From the cell containing the given text, extract its center point as [X, Y] coordinate. 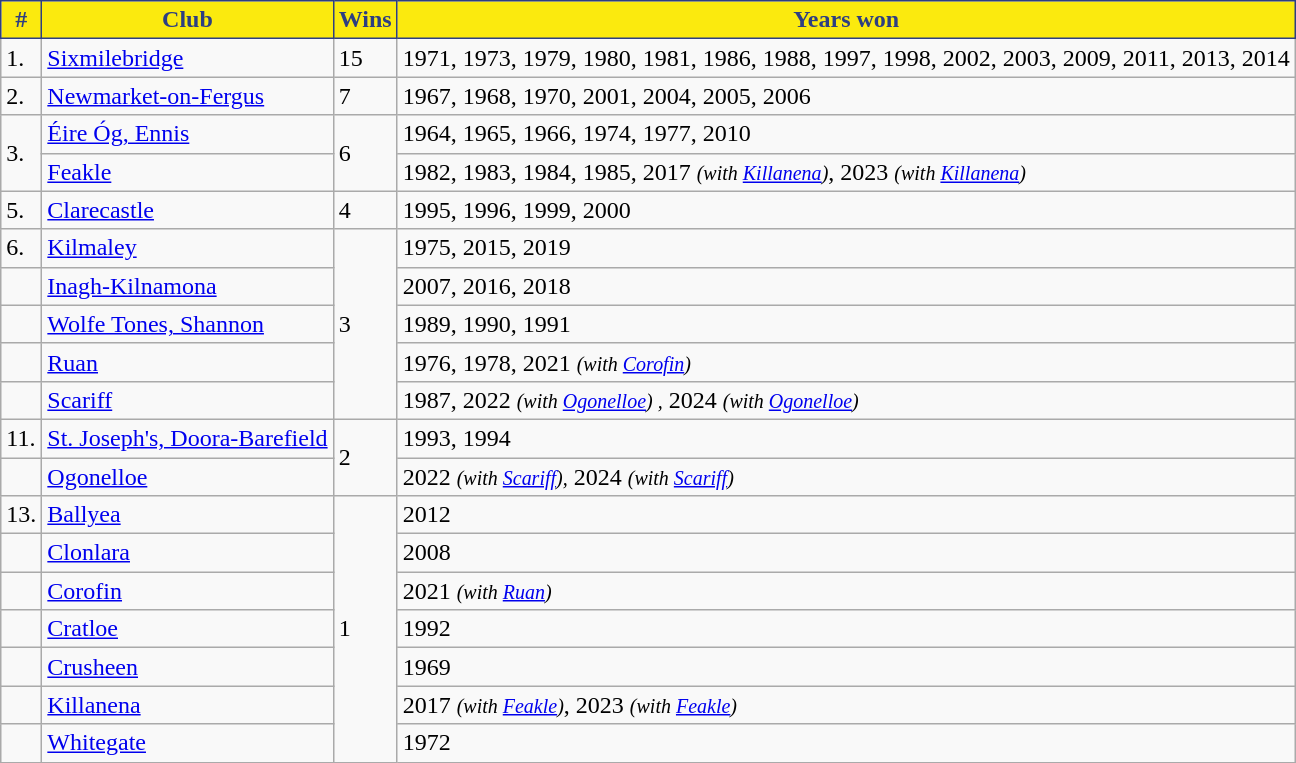
2021 (with Ruan) [846, 591]
2007, 2016, 2018 [846, 286]
1. [22, 58]
1993, 1994 [846, 438]
1972 [846, 743]
Wolfe Tones, Shannon [188, 324]
1992 [846, 629]
2017 (with Feakle), 2023 (with Feakle) [846, 705]
1964, 1965, 1966, 1974, 1977, 2010 [846, 134]
Whitegate [188, 743]
Corofin [188, 591]
1995, 1996, 1999, 2000 [846, 210]
Ballyea [188, 515]
Clarecastle [188, 210]
Sixmilebridge [188, 58]
3 [365, 324]
Inagh-Kilnamona [188, 286]
2022 (with Scariff), 2024 (with Scariff) [846, 477]
2 [365, 457]
Ogonelloe [188, 477]
Ruan [188, 362]
6 [365, 153]
Club [188, 20]
3. [22, 153]
Crusheen [188, 667]
1975, 2015, 2019 [846, 248]
1971, 1973, 1979, 1980, 1981, 1986, 1988, 1997, 1998, 2002, 2003, 2009, 2011, 2013, 2014 [846, 58]
2. [22, 96]
1989, 1990, 1991 [846, 324]
# [22, 20]
Clonlara [188, 553]
13. [22, 515]
5. [22, 210]
1969 [846, 667]
2008 [846, 553]
Scariff [188, 400]
15 [365, 58]
Feakle [188, 172]
1967, 1968, 1970, 2001, 2004, 2005, 2006 [846, 96]
Newmarket-on-Fergus [188, 96]
1976, 1978, 2021 (with Corofin) [846, 362]
Years won [846, 20]
Cratloe [188, 629]
11. [22, 438]
2012 [846, 515]
6. [22, 248]
Killanena [188, 705]
Éire Óg, Ennis [188, 134]
4 [365, 210]
1987, 2022 (with Ogonelloe) , 2024 (with Ogonelloe) [846, 400]
Wins [365, 20]
St. Joseph's, Doora-Barefield [188, 438]
7 [365, 96]
1982, 1983, 1984, 1985, 2017 (with Killanena), 2023 (with Killanena) [846, 172]
1 [365, 629]
Kilmaley [188, 248]
